Detect which cell encompasses the target text, then output its [x, y] center coordinate. 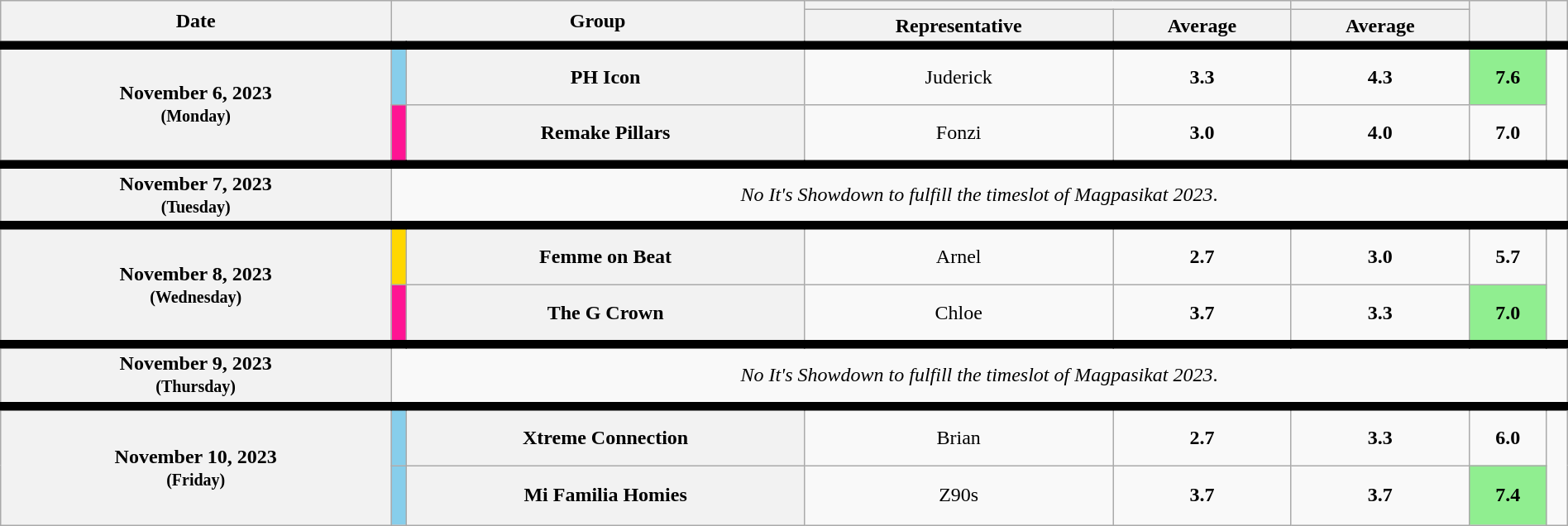
November 10, 2023(Friday) [196, 465]
Z90s [959, 495]
Remake Pillars [605, 134]
Date [196, 23]
5.7 [1507, 255]
6.0 [1507, 435]
7.4 [1507, 495]
Brian [959, 435]
November 6, 2023(Monday) [196, 104]
4.3 [1379, 74]
Femme on Beat [605, 255]
Group [598, 23]
Fonzi [959, 134]
Arnel [959, 255]
November 9, 2023(Thursday) [196, 375]
The G Crown [605, 314]
Mi Familia Homies [605, 495]
Xtreme Connection [605, 435]
PH Icon [605, 74]
Juderick [959, 74]
Representative [959, 28]
November 8, 2023(Wednesday) [196, 285]
Chloe [959, 314]
7.6 [1507, 74]
November 7, 2023(Tuesday) [196, 194]
4.0 [1379, 134]
